Determine the (x, y) coordinate at the center of the cell enclosing the given text.  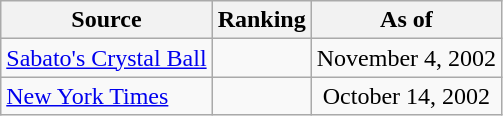
Ranking (262, 20)
New York Times (106, 96)
Source (106, 20)
October 14, 2002 (406, 96)
Sabato's Crystal Ball (106, 58)
As of (406, 20)
November 4, 2002 (406, 58)
